Pinpoint the cell where the given text exists, returning its [x, y] midpoint coordinate. 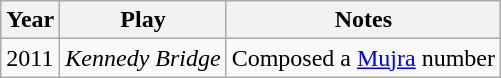
Kennedy Bridge [143, 58]
2011 [30, 58]
Notes [363, 20]
Composed a Mujra number [363, 58]
Year [30, 20]
Play [143, 20]
